Search for the cell housing the specified text and yield its [X, Y] center coordinate. 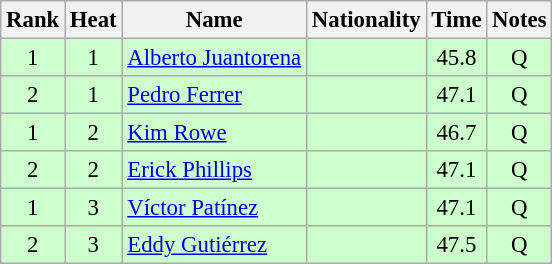
Time [456, 20]
Nationality [366, 20]
Erick Phillips [214, 170]
Rank [33, 20]
Heat [94, 20]
Alberto Juantorena [214, 58]
46.7 [456, 133]
Eddy Gutiérrez [214, 245]
45.8 [456, 58]
47.5 [456, 245]
Víctor Patínez [214, 208]
Kim Rowe [214, 133]
Name [214, 20]
Notes [520, 20]
Pedro Ferrer [214, 95]
